Find where the given text appears and provide that cell's center as [x, y] coordinate. 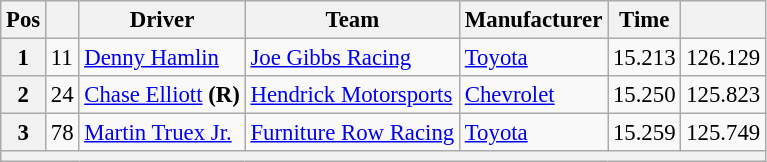
Chevrolet [533, 95]
24 [62, 95]
125.749 [724, 133]
78 [62, 133]
Martin Truex Jr. [162, 133]
15.213 [644, 58]
Time [644, 20]
2 [24, 95]
Joe Gibbs Racing [352, 58]
Pos [24, 20]
Furniture Row Racing [352, 133]
125.823 [724, 95]
3 [24, 133]
11 [62, 58]
Team [352, 20]
15.259 [644, 133]
Driver [162, 20]
Hendrick Motorsports [352, 95]
15.250 [644, 95]
Manufacturer [533, 20]
126.129 [724, 58]
Chase Elliott (R) [162, 95]
Denny Hamlin [162, 58]
1 [24, 58]
